Return (x, y) of the center of cell containing provided text 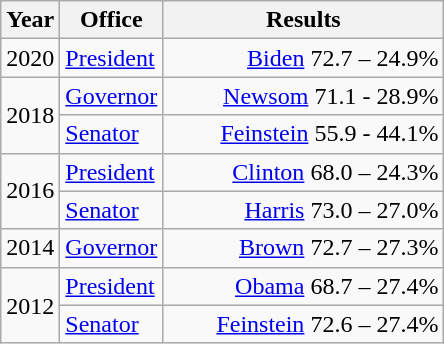
Feinstein 72.6 – 27.4% (304, 324)
2018 (30, 115)
Obama 68.7 – 27.4% (304, 286)
2012 (30, 305)
Harris 73.0 – 27.0% (304, 210)
2014 (30, 248)
Newsom 71.1 - 28.9% (304, 96)
2020 (30, 58)
2016 (30, 191)
Clinton 68.0 – 24.3% (304, 172)
Results (304, 20)
Biden 72.7 – 24.9% (304, 58)
Year (30, 20)
Brown 72.7 – 27.3% (304, 248)
Office (112, 20)
Feinstein 55.9 - 44.1% (304, 134)
